Provide the (x, y) coordinate of the cell's center where the given text is located.  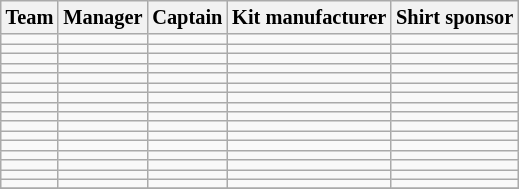
Shirt sponsor (454, 17)
Kit manufacturer (309, 17)
Manager (102, 17)
Captain (187, 17)
Team (30, 17)
